Provide the (x, y) coordinate of the cell's center where the given text is located.  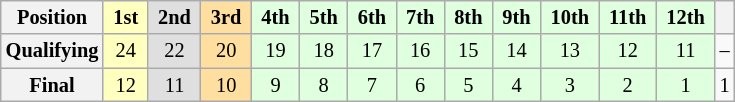
6th (372, 17)
15 (468, 51)
3 (570, 85)
17 (372, 51)
24 (126, 51)
8th (468, 17)
2 (628, 85)
Position (52, 17)
16 (420, 51)
9th (516, 17)
– (725, 51)
12th (685, 17)
4th (275, 17)
18 (324, 51)
5th (324, 17)
10th (570, 17)
11th (628, 17)
19 (275, 51)
8 (324, 85)
1st (126, 17)
3rd (226, 17)
22 (174, 51)
7 (372, 85)
2nd (174, 17)
Qualifying (52, 51)
6 (420, 85)
4 (516, 85)
13 (570, 51)
7th (420, 17)
10 (226, 85)
9 (275, 85)
20 (226, 51)
14 (516, 51)
5 (468, 85)
Final (52, 85)
